Detect which cell encompasses the target text, then output its [x, y] center coordinate. 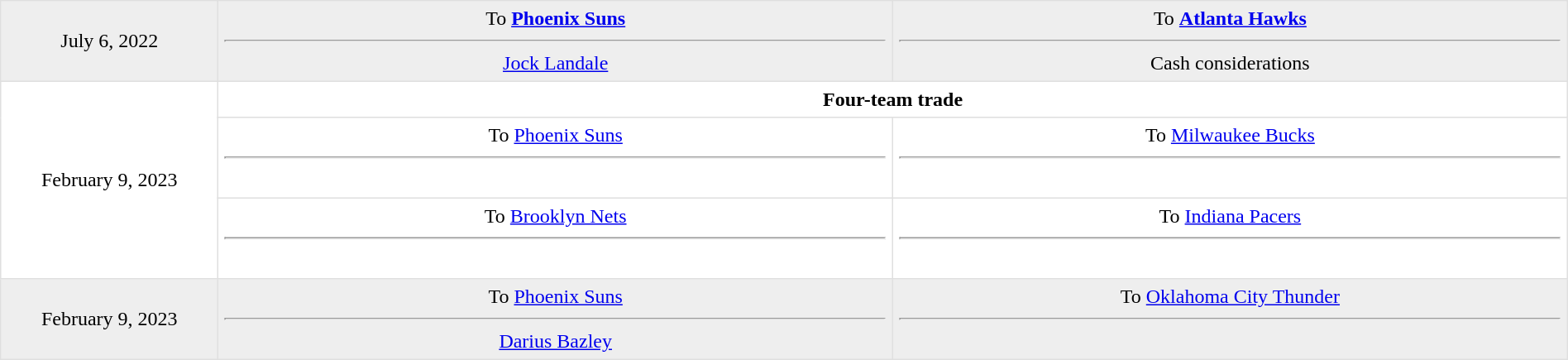
To Phoenix Suns Jock Landale [556, 41]
To Milwaukee Bucks [1231, 158]
To Atlanta HawksCash considerations [1231, 41]
To Phoenix SunsDarius Bazley [556, 319]
To Brooklyn Nets [556, 238]
To Phoenix Suns [556, 158]
To Oklahoma City Thunder [1231, 319]
Four-team trade [893, 99]
To Indiana Pacers [1231, 238]
July 6, 2022 [109, 41]
